Provide the (x, y) coordinate of the cell's center where the given text is located.  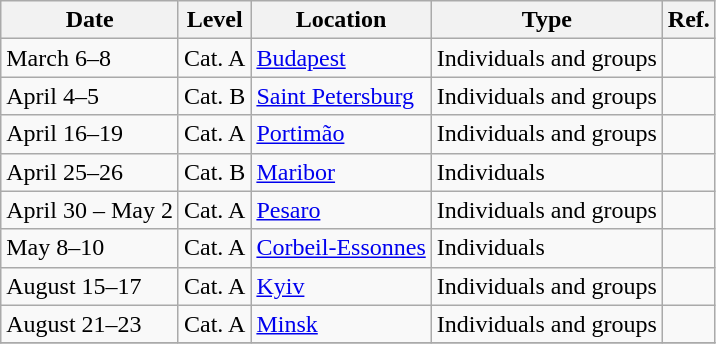
April 30 – May 2 (90, 210)
Level (214, 20)
Type (546, 20)
Ref. (688, 20)
Saint Petersburg (341, 96)
August 21–23 (90, 324)
March 6–8 (90, 58)
August 15–17 (90, 286)
May 8–10 (90, 248)
Kyiv (341, 286)
Corbeil-Essonnes (341, 248)
Portimão (341, 134)
April 16–19 (90, 134)
April 25–26 (90, 172)
April 4–5 (90, 96)
Budapest (341, 58)
Minsk (341, 324)
Location (341, 20)
Maribor (341, 172)
Pesaro (341, 210)
Date (90, 20)
